Find where the given text appears and provide that cell's center as [x, y] coordinate. 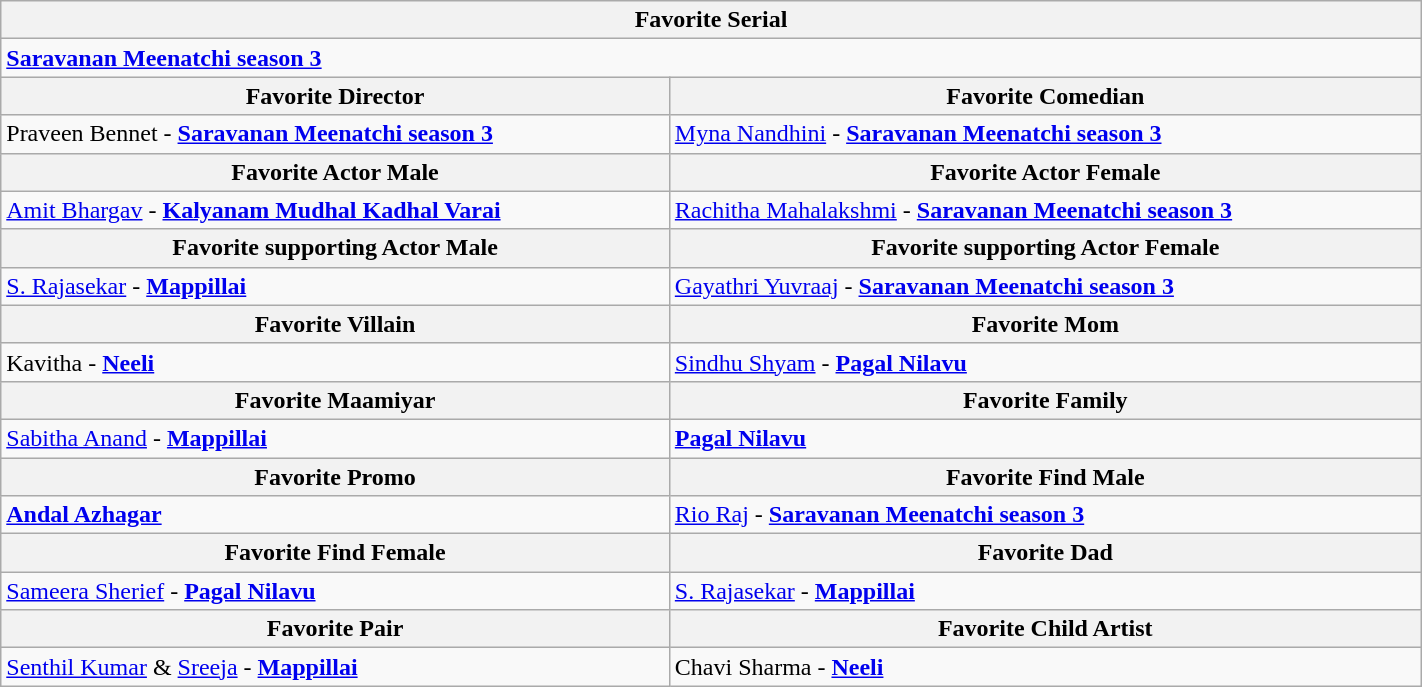
Praveen Bennet - Saravanan Meenatchi season 3 [336, 134]
Favorite Director [336, 96]
Favorite Actor Male [336, 172]
Sabitha Anand - Mappillai [336, 438]
Favorite Dad [1045, 553]
Favorite Serial [711, 20]
Favorite Comedian [1045, 96]
Favorite Find Male [1045, 477]
Favorite Maamiyar [336, 400]
Favorite Pair [336, 629]
Favorite Actor Female [1045, 172]
Sindhu Shyam - Pagal Nilavu [1045, 362]
Favorite Promo [336, 477]
Kavitha - Neeli [336, 362]
Saravanan Meenatchi season 3 [711, 58]
Pagal Nilavu [1045, 438]
Favorite Find Female [336, 553]
Amit Bhargav - Kalyanam Mudhal Kadhal Varai [336, 210]
Favorite Family [1045, 400]
Rio Raj - Saravanan Meenatchi season 3 [1045, 515]
Favorite Mom [1045, 324]
Favorite supporting Actor Female [1045, 248]
Andal Azhagar [336, 515]
Favorite Child Artist [1045, 629]
Favorite Villain [336, 324]
Rachitha Mahalakshmi - Saravanan Meenatchi season 3 [1045, 210]
Sameera Sherief - Pagal Nilavu [336, 591]
Chavi Sharma - Neeli [1045, 667]
Favorite supporting Actor Male [336, 248]
Myna Nandhini - Saravanan Meenatchi season 3 [1045, 134]
Gayathri Yuvraaj - Saravanan Meenatchi season 3 [1045, 286]
Senthil Kumar & Sreeja - Mappillai [336, 667]
